Scan for the cell matching the given text and deliver its [x, y] coordinate at center. 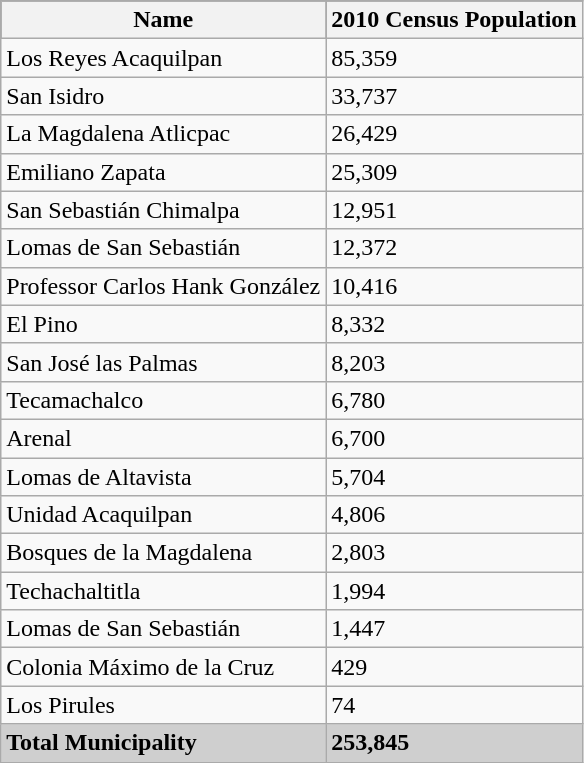
Professor Carlos Hank González [164, 286]
Los Pirules [164, 705]
Total Municipality [164, 743]
Name [164, 20]
Unidad Acaquilpan [164, 515]
San Sebastián Chimalpa [164, 210]
Tecamachalco [164, 400]
26,429 [454, 134]
25,309 [454, 172]
2,803 [454, 553]
33,737 [454, 96]
8,332 [454, 324]
74 [454, 705]
10,416 [454, 286]
429 [454, 667]
Arenal [164, 438]
12,951 [454, 210]
4,806 [454, 515]
Emiliano Zapata [164, 172]
6,780 [454, 400]
1,994 [454, 591]
San José las Palmas [164, 362]
Colonia Máximo de la Cruz [164, 667]
85,359 [454, 58]
La Magdalena Atlicpac [164, 134]
2010 Census Population [454, 20]
6,700 [454, 438]
5,704 [454, 477]
San Isidro [164, 96]
Techachaltitla [164, 591]
8,203 [454, 362]
El Pino [164, 324]
Los Reyes Acaquilpan [164, 58]
1,447 [454, 629]
Bosques de la Magdalena [164, 553]
253,845 [454, 743]
Lomas de Altavista [164, 477]
12,372 [454, 248]
